Find where the given text appears and provide that cell's center as [X, Y] coordinate. 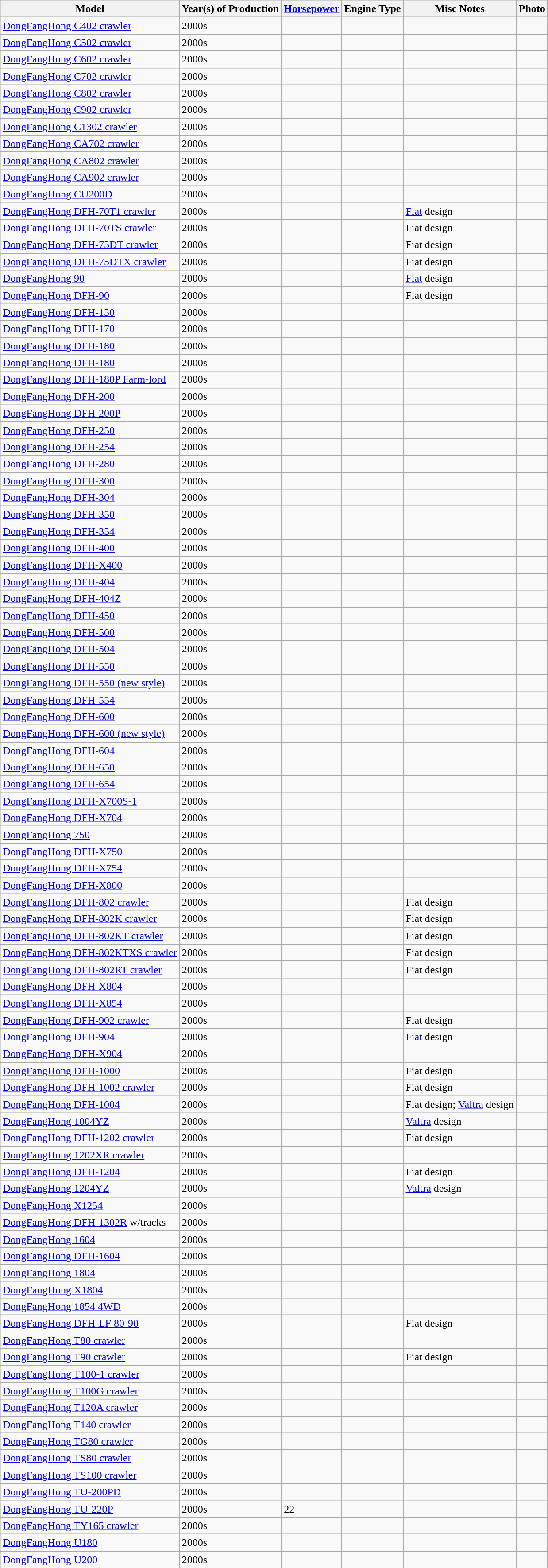
DongFangHong CU200D [90, 194]
DongFangHong C702 crawler [90, 76]
DongFangHong DFH-LF 80-90 [90, 1324]
DongFangHong DFH-70T1 crawler [90, 211]
DongFangHong DFH-554 [90, 700]
DongFangHong DFH-254 [90, 447]
DongFangHong DFH-350 [90, 515]
DongFangHong T120A crawler [90, 1408]
DongFangHong DFH-90 [90, 295]
DongFangHong TY165 crawler [90, 1525]
DongFangHong DFH-180P Farm-lord [90, 379]
DongFangHong DFH-X800 [90, 885]
Misc Notes [459, 9]
DongFangHong DFH-X750 [90, 852]
DongFangHong DFH-604 [90, 751]
DongFangHong DFH-1002 crawler [90, 1088]
DongFangHong DFH-X400 [90, 565]
DongFangHong DFH-X754 [90, 868]
DongFangHong DFH-170 [90, 329]
DongFangHong C502 crawler [90, 43]
DongFangHong TS100 crawler [90, 1475]
DongFangHong DFH-404 [90, 582]
DongFangHong DFH-1604 [90, 1256]
DongFangHong DFH-304 [90, 498]
DongFangHong TU-200PD [90, 1492]
DongFangHong DFH-450 [90, 616]
DongFangHong CA702 crawler [90, 143]
DongFangHong DFH-300 [90, 480]
Engine Type [373, 9]
DongFangHong DFH-904 [90, 1037]
DongFangHong DFH-X704 [90, 818]
DongFangHong 1604 [90, 1239]
DongFangHong CA802 crawler [90, 160]
DongFangHong C602 crawler [90, 59]
DongFangHong DFH-150 [90, 312]
DongFangHong 1004YZ [90, 1121]
DongFangHong DFH-1204 [90, 1172]
DongFangHong DFH-X854 [90, 1003]
DongFangHong DFH-504 [90, 649]
DongFangHong TU-220P [90, 1509]
DongFangHong U200 [90, 1559]
DongFangHong DFH-1000 [90, 1071]
DongFangHong 1202XR crawler [90, 1155]
DongFangHong DFH-500 [90, 632]
DongFangHong DFH-802KT crawler [90, 936]
DongFangHong DFH-354 [90, 531]
DongFangHong T100G crawler [90, 1391]
DongFangHong DFH-802RT crawler [90, 969]
DongFangHong C802 crawler [90, 93]
DongFangHong DFH-802 crawler [90, 902]
DongFangHong X1804 [90, 1290]
DongFangHong TG80 crawler [90, 1441]
Model [90, 9]
DongFangHong T140 crawler [90, 1425]
DongFangHong DFH-550 (new style) [90, 683]
22 [312, 1509]
DongFangHong DFH-802K crawler [90, 919]
DongFangHong DFH-600 (new style) [90, 733]
Photo [532, 9]
DongFangHong T90 crawler [90, 1357]
DongFangHong DFH-1302R w/tracks [90, 1222]
DongFangHong C1302 crawler [90, 127]
DongFangHong DFH-X804 [90, 986]
DongFangHong 750 [90, 835]
DongFangHong DFH-654 [90, 784]
Horsepower [312, 9]
DongFangHong DFH-650 [90, 767]
DongFangHong DFH-404Z [90, 599]
DongFangHong DFH-1202 crawler [90, 1138]
DongFangHong DFH-250 [90, 430]
DongFangHong X1254 [90, 1205]
DongFangHong 90 [90, 279]
DongFangHong DFH-200P [90, 413]
DongFangHong TS80 crawler [90, 1458]
DongFangHong DFH-550 [90, 666]
DongFangHong T100-1 crawler [90, 1374]
DongFangHong DFH-75DTX crawler [90, 262]
DongFangHong DFH-70TS crawler [90, 228]
DongFangHong DFH-600 [90, 716]
DongFangHong DFH-902 crawler [90, 1020]
DongFangHong DFH-200 [90, 396]
DongFangHong DFH-75DT crawler [90, 245]
DongFangHong C402 crawler [90, 26]
DongFangHong T80 crawler [90, 1340]
DongFangHong 1204YZ [90, 1189]
DongFangHong 1854 4WD [90, 1307]
DongFangHong DFH-1004 [90, 1104]
DongFangHong DFH-802KTXS crawler [90, 952]
DongFangHong CA902 crawler [90, 177]
DongFangHong 1804 [90, 1273]
DongFangHong DFH-X700S-1 [90, 801]
Fiat design; Valtra design [459, 1104]
DongFangHong DFH-280 [90, 464]
DongFangHong DFH-X904 [90, 1054]
DongFangHong U180 [90, 1542]
DongFangHong DFH-400 [90, 548]
Year(s) of Production [230, 9]
DongFangHong C902 crawler [90, 110]
